For the text-containing cell, return its midpoint in (x, y) coordinate format. 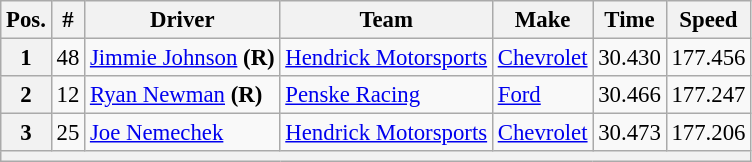
Time (630, 20)
30.466 (630, 95)
Speed (708, 20)
177.247 (708, 95)
177.456 (708, 58)
1 (26, 58)
Joe Nemechek (182, 133)
Make (542, 20)
Ryan Newman (R) (182, 95)
Team (386, 20)
Driver (182, 20)
Penske Racing (386, 95)
3 (26, 133)
12 (68, 95)
48 (68, 58)
177.206 (708, 133)
25 (68, 133)
30.430 (630, 58)
# (68, 20)
Jimmie Johnson (R) (182, 58)
2 (26, 95)
30.473 (630, 133)
Pos. (26, 20)
Ford (542, 95)
